From the cell containing the given text, extract its center point as (x, y) coordinate. 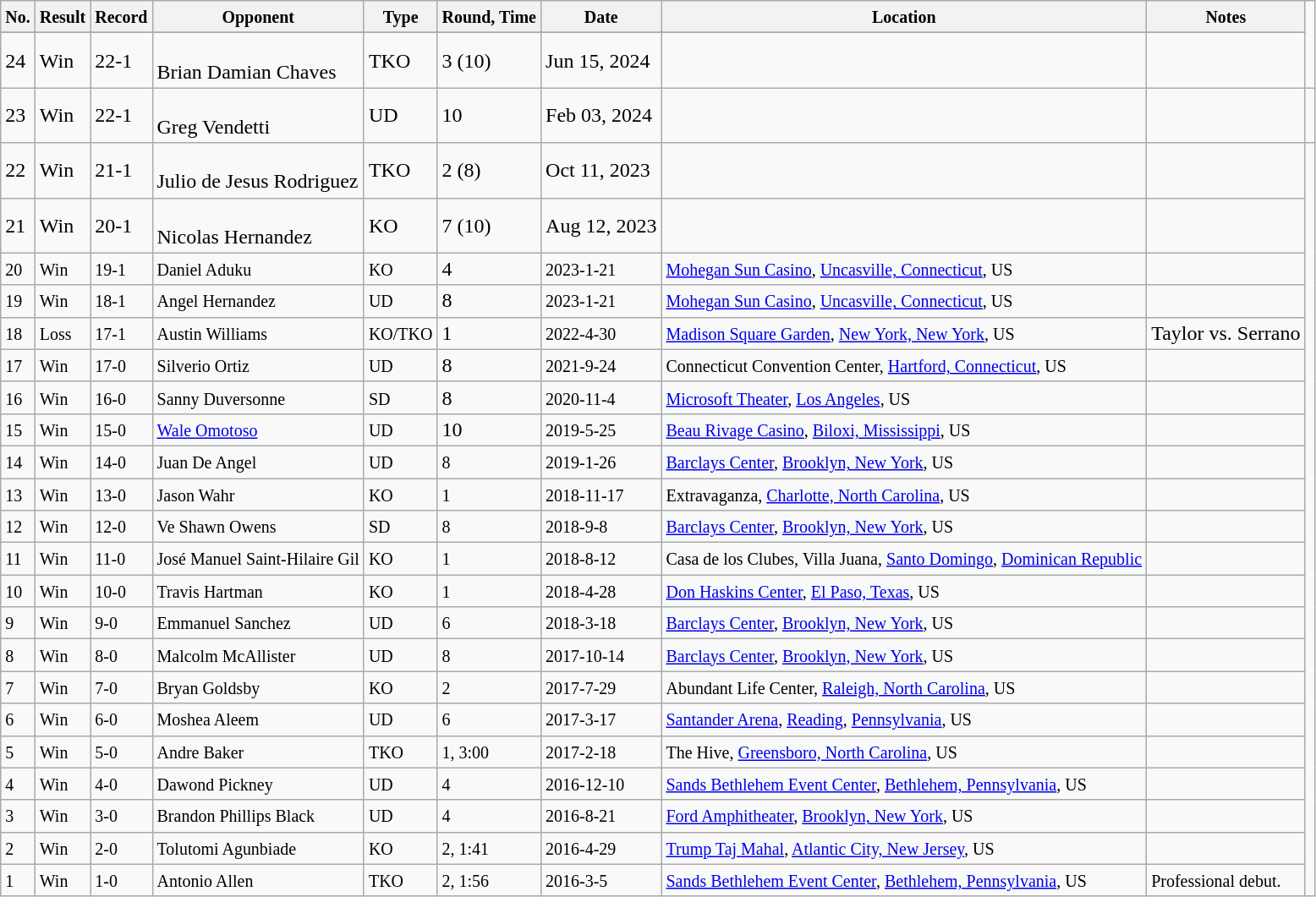
1, 3:00 (489, 752)
15-0 (122, 429)
Taylor vs. Serrano (1226, 333)
Beau Rivage Casino, Biloxi, Mississippi, US (904, 429)
Microsoft Theater, Los Angeles, US (904, 397)
20 (18, 269)
3 (18, 816)
11-0 (122, 559)
2018-11-17 (601, 495)
2017-7-29 (601, 687)
Angel Hernandez (258, 301)
2022-4-30 (601, 333)
14 (18, 462)
Loss (63, 333)
6-0 (122, 719)
Tolutomi Agunbiade (258, 848)
Santander Arena, Reading, Pennsylvania, US (904, 719)
Julio de Jesus Rodriguez (258, 171)
2016-12-10 (601, 784)
12-0 (122, 527)
Notes (1226, 17)
José Manuel Saint-Hilaire Gil (258, 559)
Madison Square Garden, New York, New York, US (904, 333)
9-0 (122, 623)
Ford Amphitheater, Brooklyn, New York, US (904, 816)
Ve Shawn Owens (258, 527)
1-0 (122, 880)
16 (18, 397)
7 (18, 687)
20-1 (122, 225)
Abundant Life Center, Raleigh, North Carolina, US (904, 687)
19 (18, 301)
2019-5-25 (601, 429)
Malcolm McAllister (258, 655)
Brian Damian Chaves (258, 61)
Andre Baker (258, 752)
2016-8-21 (601, 816)
3-0 (122, 816)
Opponent (258, 17)
Casa de los Clubes, Villa Juana, Santo Domingo, Dominican Republic (904, 559)
2018-8-12 (601, 559)
Type (401, 17)
2020-11-4 (601, 397)
Aug 12, 2023 (601, 225)
Greg Vendetti (258, 115)
No. (18, 17)
15 (18, 429)
Emmanuel Sanchez (258, 623)
2016-4-29 (601, 848)
19-1 (122, 269)
14-0 (122, 462)
Moshea Aleem (258, 719)
2017-3-17 (601, 719)
17-1 (122, 333)
16-0 (122, 397)
2021-9-24 (601, 365)
2, 1:56 (489, 880)
Don Haskins Center, El Paso, Texas, US (904, 591)
8-0 (122, 655)
9 (18, 623)
Record (122, 17)
2018-9-8 (601, 527)
4-0 (122, 784)
17-0 (122, 365)
Antonio Allen (258, 880)
Austin Williams (258, 333)
Jun 15, 2024 (601, 61)
Location (904, 17)
2 (8) (489, 171)
Nicolas Hernandez (258, 225)
Trump Taj Mahal, Atlantic City, New Jersey, US (904, 848)
Feb 03, 2024 (601, 115)
2-0 (122, 848)
18 (18, 333)
7-0 (122, 687)
3 (10) (489, 61)
13 (18, 495)
Professional debut. (1226, 880)
Date (601, 17)
23 (18, 115)
2, 1:41 (489, 848)
2017-2-18 (601, 752)
2018-3-18 (601, 623)
Brandon Phillips Black (258, 816)
Jason Wahr (258, 495)
21-1 (122, 171)
13-0 (122, 495)
2016-3-5 (601, 880)
Result (63, 17)
Daniel Aduku (258, 269)
Extravaganza, Charlotte, North Carolina, US (904, 495)
Oct 11, 2023 (601, 171)
11 (18, 559)
10-0 (122, 591)
21 (18, 225)
Dawond Pickney (258, 784)
12 (18, 527)
7 (10) (489, 225)
Connecticut Convention Center, Hartford, Connecticut, US (904, 365)
18-1 (122, 301)
2019-1-26 (601, 462)
5 (18, 752)
2018-4-28 (601, 591)
Round, Time (489, 17)
2017-10-14 (601, 655)
5-0 (122, 752)
Travis Hartman (258, 591)
24 (18, 61)
Bryan Goldsby (258, 687)
Sanny Duversonne (258, 397)
Silverio Ortiz (258, 365)
22 (18, 171)
Wale Omotoso (258, 429)
KO/TKO (401, 333)
The Hive, Greensboro, North Carolina, US (904, 752)
Juan De Angel (258, 462)
17 (18, 365)
